Find where the given text appears and provide that cell's center as [X, Y] coordinate. 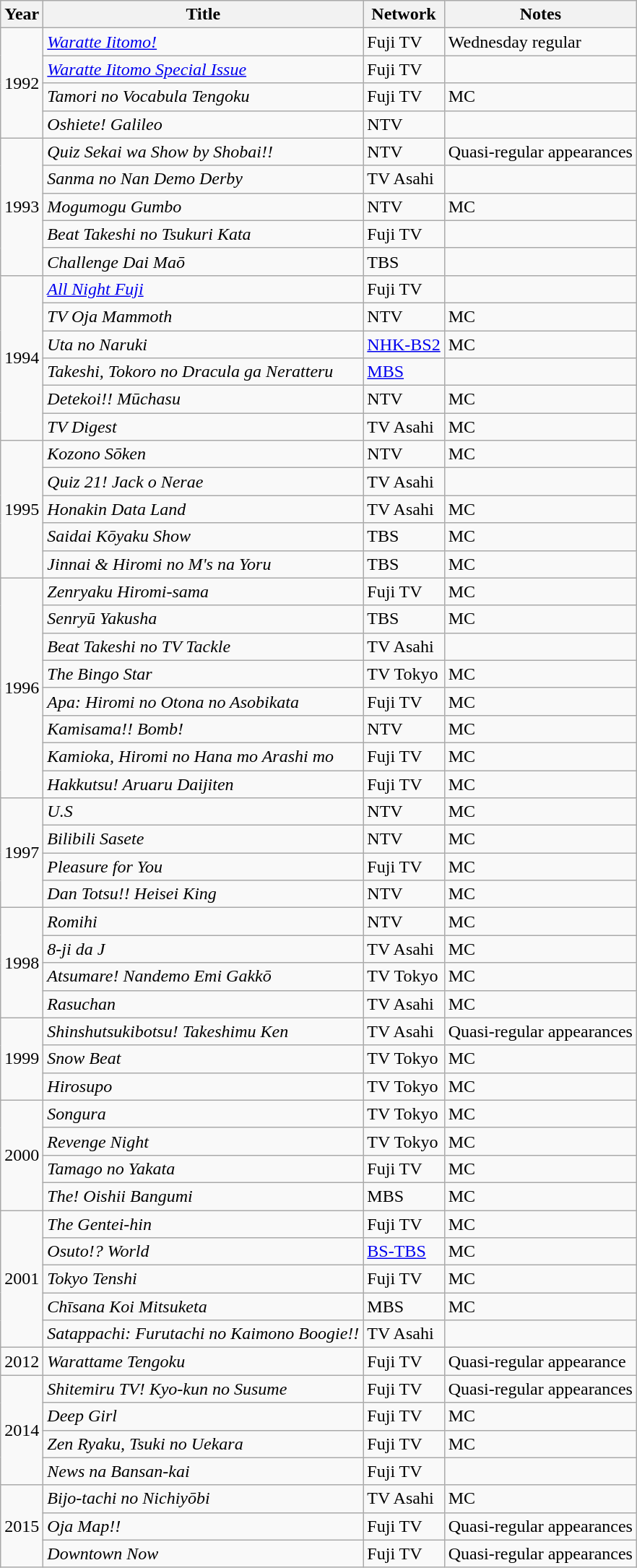
Kamisama!! Bomb! [204, 729]
2012 [22, 1361]
Hakkutsu! Aruaru Daijiten [204, 784]
Saidai Kōyaku Show [204, 537]
Snow Beat [204, 1059]
All Night Fuji [204, 289]
NHK-BS2 [404, 345]
Challenge Dai Maō [204, 261]
2014 [22, 1430]
Year [22, 14]
1994 [22, 358]
Shitemiru TV! Kyo-kun no Susume [204, 1389]
1998 [22, 963]
Title [204, 14]
Shinshutsukibotsu! Takeshimu Ken [204, 1031]
Atsumare! Nandemo Emi Gakkō [204, 976]
Beat Takeshi no TV Tackle [204, 646]
Pleasure for You [204, 867]
Network [404, 14]
Kozono Sōken [204, 454]
1995 [22, 509]
Quasi-regular appearance [540, 1361]
News na Bansan-kai [204, 1471]
Rasuchan [204, 1004]
The! Oishii Bangumi [204, 1196]
Uta no Naruki [204, 345]
Quiz Sekai wa Show by Shobai!! [204, 152]
Bijo-tachi no Nichiyōbi [204, 1499]
Chīsana Koi Mitsuketa [204, 1307]
Tamago no Yakata [204, 1169]
Sanma no Nan Demo Derby [204, 179]
BS-TBS [404, 1252]
Hirosupo [204, 1086]
Downtown Now [204, 1554]
8-ji da J [204, 949]
2015 [22, 1526]
1996 [22, 688]
Mogumogu Gumbo [204, 207]
Warattame Tengoku [204, 1361]
1993 [22, 207]
Notes [540, 14]
Satappachi: Furutachi no Kaimono Boogie!! [204, 1334]
Zen Ryaku, Tsuki no Uekara [204, 1444]
Honakin Data Land [204, 509]
Quiz 21! Jack o Nerae [204, 482]
Songura [204, 1114]
Tokyo Tenshi [204, 1279]
TV Digest [204, 427]
Bilibili Sasete [204, 839]
2000 [22, 1155]
The Gentei-hin [204, 1224]
Oshiete! Galileo [204, 124]
Osuto!? World [204, 1252]
Takeshi, Tokoro no Dracula ga Neratteru [204, 372]
Revenge Night [204, 1141]
Apa: Hiromi no Otona no Asobikata [204, 701]
Dan Totsu!! Heisei King [204, 894]
1997 [22, 853]
Wednesday regular [540, 42]
Kamioka, Hiromi no Hana mo Arashi mo [204, 756]
Senryū Yakusha [204, 619]
Zenryaku Hiromi-sama [204, 592]
Oja Map!! [204, 1526]
Detekoi!! Mūchasu [204, 399]
Waratte Iitomo! [204, 42]
U.S [204, 812]
Jinnai & Hiromi no M's na Yoru [204, 564]
Waratte Iitomo Special Issue [204, 69]
Beat Takeshi no Tsukuri Kata [204, 234]
Deep Girl [204, 1416]
The Bingo Star [204, 674]
Romihi [204, 922]
TV Oja Mammoth [204, 316]
Tamori no Vocabula Tengoku [204, 97]
1992 [22, 83]
2001 [22, 1279]
1999 [22, 1059]
